Locate the cell with the specified text and output its (X, Y) center coordinate. 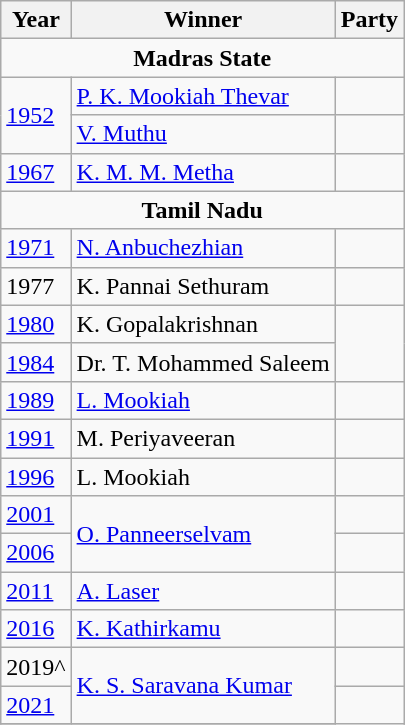
Year (36, 20)
Winner (203, 20)
2006 (36, 553)
P. K. Mookiah Thevar (203, 96)
K. Pannai Sethuram (203, 286)
Madras State (202, 58)
1967 (36, 172)
2021 (36, 705)
K. Gopalakrishnan (203, 324)
2016 (36, 629)
1996 (36, 477)
Party (369, 20)
O. Panneerselvam (203, 534)
V. Muthu (203, 134)
K. Kathirkamu (203, 629)
K. M. M. Metha (203, 172)
1980 (36, 324)
Tamil Nadu (202, 210)
A. Laser (203, 591)
2019^ (36, 667)
M. Periyaveeran (203, 438)
1971 (36, 248)
K. S. Saravana Kumar (203, 686)
1977 (36, 286)
1984 (36, 362)
1989 (36, 400)
2001 (36, 515)
N. Anbuchezhian (203, 248)
1991 (36, 438)
2011 (36, 591)
1952 (36, 115)
Dr. T. Mohammed Saleem (203, 362)
